Scan for the cell matching the given text and deliver its (X, Y) coordinate at center. 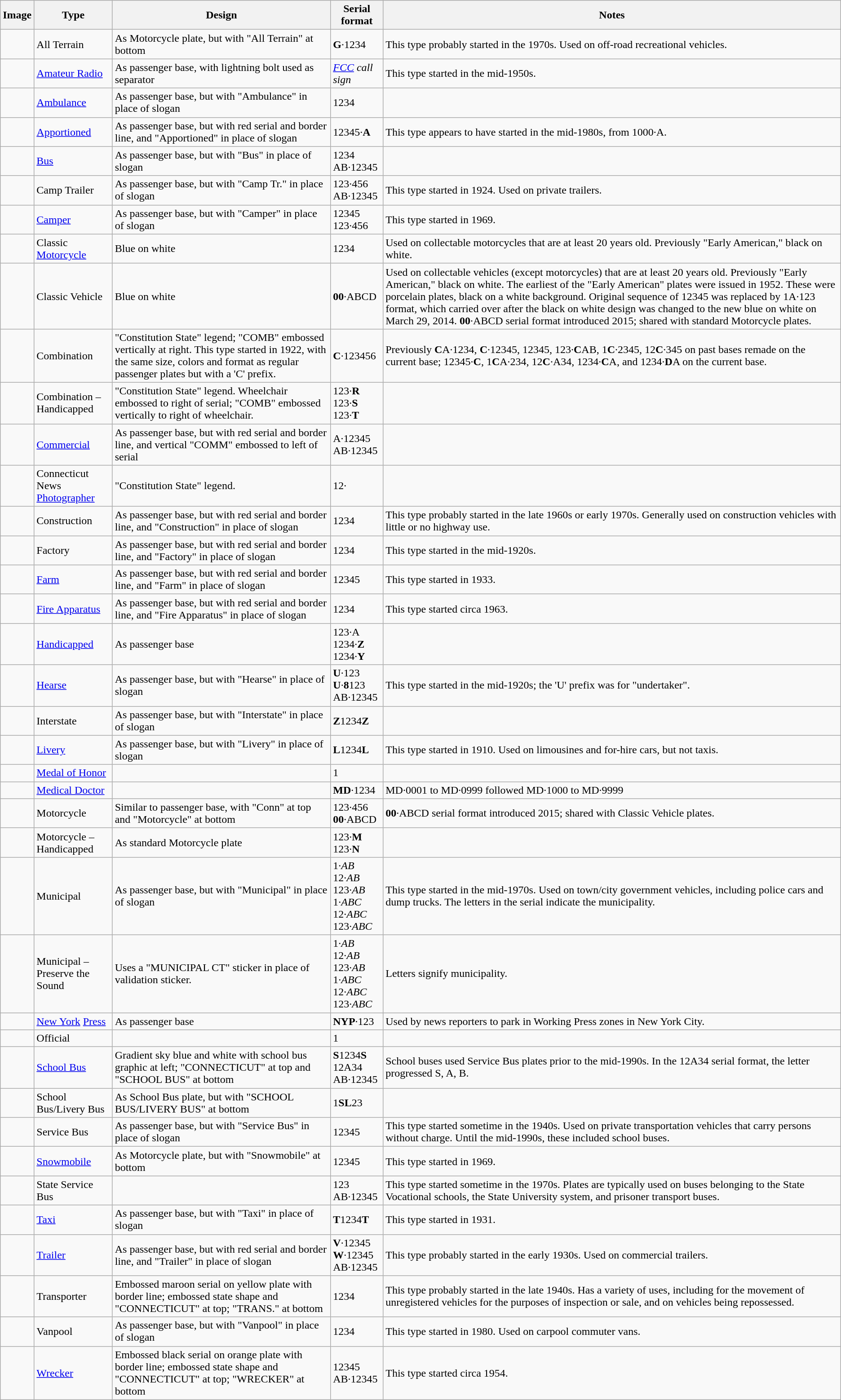
Municipal (73, 896)
As Motorcycle plate, but with "All Terrain" at bottom (221, 44)
Z1234Z (357, 720)
Service Bus (73, 1132)
This type appears to have started in the mid-1980s, from 1000·A. (612, 132)
V·12345W·12345AB·12345 (357, 1255)
12345AB·12345 (357, 1373)
As School Bus plate, but with "SCHOOL BUS/LIVERY BUS" at bottom (221, 1103)
As passenger base, but with "Livery" in place of slogan (221, 750)
00·ABCD (357, 296)
This type started in 1933. (612, 579)
Motorcycle – Handicapped (73, 843)
School Bus (73, 1068)
Bus (73, 161)
Design (221, 15)
Interstate (73, 720)
Trailer (73, 1255)
Vanpool (73, 1331)
Official (73, 1038)
School buses used Service Bus plates prior to the mid-1990s. In the 12A34 serial format, the letter progressed S, A, B. (612, 1068)
00·ABCD serial format introduced 2015; shared with Classic Vehicle plates. (612, 813)
T1234T (357, 1220)
Municipal – Preserve the Sound (73, 974)
Connecticut News Photographer (73, 486)
Type (73, 15)
New York Press (73, 1021)
123·456AB·12345 (357, 190)
Letters signify municipality. (612, 974)
L1234L (357, 750)
This type started in 1910. Used on limousines and for-hire cars, but not taxis. (612, 750)
Uses a "MUNICIPAL CT" sticker in place of validation sticker. (221, 974)
As passenger base, with lightning bolt used as separator (221, 74)
U·123U·8123AB·12345 (357, 685)
12· (357, 486)
As passenger base, but with "Service Bus" in place of slogan (221, 1132)
Hearse (73, 685)
Snowmobile (73, 1162)
Combination (73, 356)
123AB·12345 (357, 1190)
Amateur Radio (73, 74)
NYP·123 (357, 1021)
As standard Motorcycle plate (221, 843)
Fire Apparatus (73, 609)
Combination – Handicapped (73, 403)
Gradient sky blue and white with school bus graphic at left; "CONNECTICUT" at top and "SCHOOL BUS" at bottom (221, 1068)
As passenger base, but with "Vanpool" in place of slogan (221, 1331)
Apportioned (73, 132)
1SL23 (357, 1103)
As passenger base, but with red serial and border line, and vertical "COMM" embossed to left of serial (221, 445)
Medal of Honor (73, 773)
12345123·456 (357, 219)
As passenger base, but with red serial and border line, and "Apportioned" in place of slogan (221, 132)
Commercial (73, 445)
As passenger base, but with "Municipal" in place of slogan (221, 896)
As passenger base, but with "Ambulance" in place of slogan (221, 102)
As passenger base, but with red serial and border line, and "Fire Apparatus" in place of slogan (221, 609)
This type probably started in the 1970s. Used on off-road recreational vehicles. (612, 44)
1234AB·12345 (357, 161)
As passenger base, but with red serial and border line, and "Trailer" in place of slogan (221, 1255)
Notes (612, 15)
Farm (73, 579)
Similar to passenger base, with "Conn" at top and "Motorcycle" at bottom (221, 813)
123·45600·ABCD (357, 813)
Classic Motorcycle (73, 249)
State Service Bus (73, 1190)
This type probably started in the early 1930s. Used on commercial trailers. (612, 1255)
"Constitution State" legend. Wheelchair embossed to right of serial; "COMB" embossed vertically to right of wheelchair. (221, 403)
Image (17, 15)
This type started circa 1963. (612, 609)
This type started in the mid-1920s; the 'U' prefix was for "undertaker". (612, 685)
C·123456 (357, 356)
123·M 123·N (357, 843)
As Motorcycle plate, but with "Snowmobile" at bottom (221, 1162)
MD·1234 (357, 790)
Camper (73, 219)
FCC call sign (357, 74)
12345·A (357, 132)
This type started circa 1954. (612, 1373)
This type probably started in the late 1960s or early 1970s. Generally used on construction vehicles with little or no highway use. (612, 521)
Ambulance (73, 102)
As passenger base, but with red serial and border line, and "Construction" in place of slogan (221, 521)
Wrecker (73, 1373)
This type started in 1931. (612, 1220)
As passenger base, but with red serial and border line, and "Factory" in place of slogan (221, 551)
Handicapped (73, 644)
Classic Vehicle (73, 296)
As passenger base, but with "Bus" in place of slogan (221, 161)
Transporter (73, 1296)
Embossed black serial on orange plate with border line; embossed state shape and "CONNECTICUT" at top; "WRECKER" at bottom (221, 1373)
Used by news reporters to park in Working Press zones in New York City. (612, 1021)
Embossed maroon serial on yellow plate with border line; embossed state shape and "CONNECTICUT" at top; "TRANS." at bottom (221, 1296)
Serialformat (357, 15)
A·12345AB·12345 (357, 445)
"Constitution State" legend. (221, 486)
This type started in the mid-1920s. (612, 551)
MD·0001 to MD·0999 followed MD·1000 to MD·9999 (612, 790)
Livery (73, 750)
School Bus/Livery Bus (73, 1103)
As passenger base, but with "Interstate" in place of slogan (221, 720)
This type started in 1980. Used on carpool commuter vans. (612, 1331)
Medical Doctor (73, 790)
Motorcycle (73, 813)
Taxi (73, 1220)
G·1234 (357, 44)
Construction (73, 521)
As passenger base, but with "Camp Tr." in place of slogan (221, 190)
All Terrain (73, 44)
As passenger base, but with "Taxi" in place of slogan (221, 1220)
Used on collectable motorcycles that are at least 20 years old. Previously "Early American," black on white. (612, 249)
123·A 1234·Z 1234·Y (357, 644)
As passenger base, but with red serial and border line, and "Farm" in place of slogan (221, 579)
This type started in 1924. Used on private trailers. (612, 190)
123·R123·S123·T (357, 403)
This type started in the mid-1950s. (612, 74)
S1234S12A34AB·12345 (357, 1068)
Camp Trailer (73, 190)
Factory (73, 551)
As passenger base, but with "Hearse" in place of slogan (221, 685)
As passenger base, but with "Camper" in place of slogan (221, 219)
